Return the (X, Y) coordinate for the center point of the cell that contains the specified text.  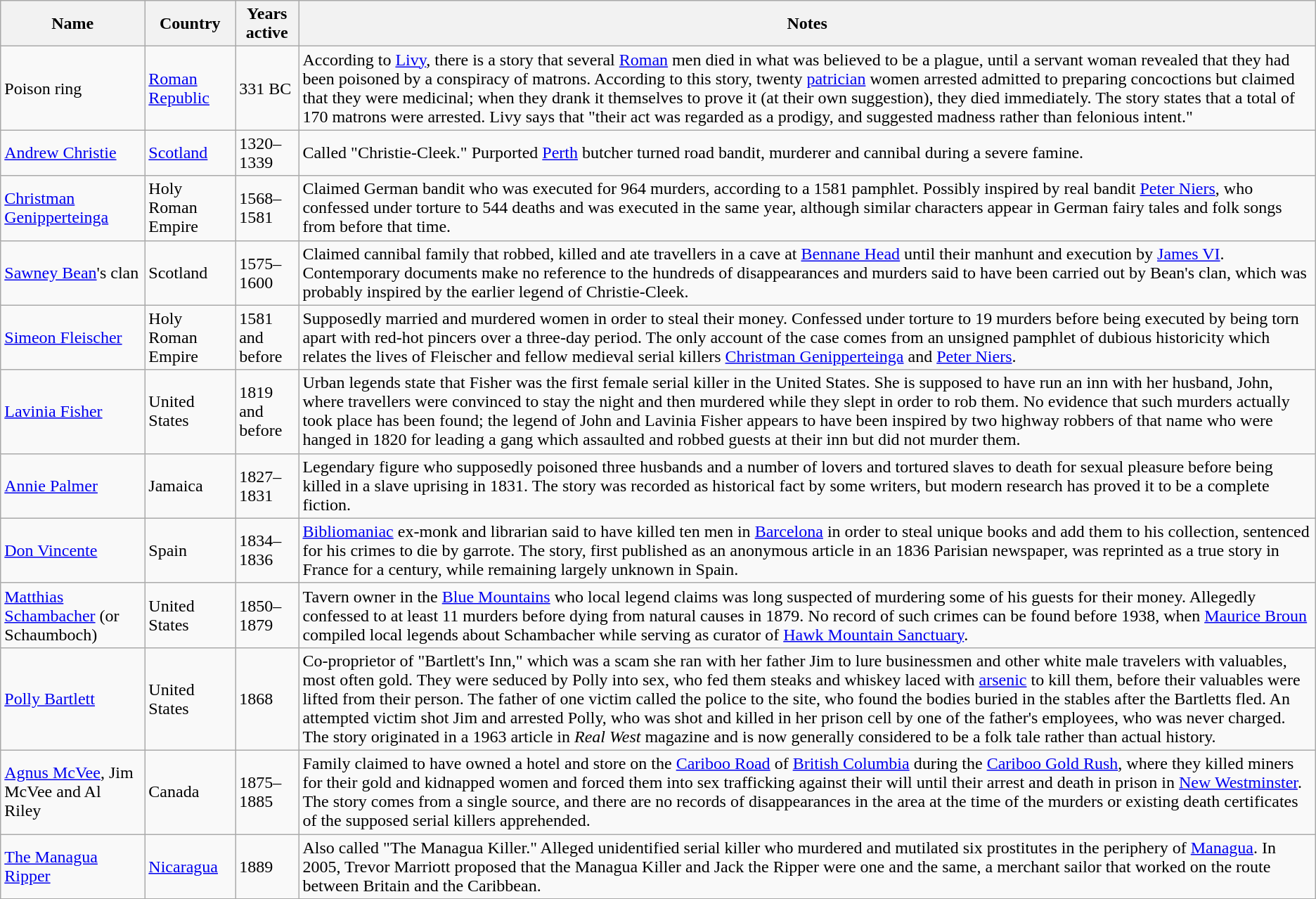
Spain (190, 550)
1868 (267, 699)
Annie Palmer (73, 486)
Agnus McVee, Jim McVee and Al Riley (73, 791)
Sawney Bean's clan (73, 273)
Jamaica (190, 486)
Called "Christie-Cleek." Purported Perth butcher turned road bandit, murderer and cannibal during a severe famine. (807, 153)
Canada (190, 791)
1889 (267, 866)
Simeon Fleischer (73, 337)
1834–1836 (267, 550)
Matthias Schambacher (or Schaumboch) (73, 615)
1575–1600 (267, 273)
Polly Bartlett (73, 699)
Don Vincente (73, 550)
Country (190, 24)
Years active (267, 24)
331 BC (267, 89)
1819 and before (267, 412)
Nicaragua (190, 866)
1875–1885 (267, 791)
Roman Republic (190, 89)
1827–1831 (267, 486)
The Managua Ripper (73, 866)
Notes (807, 24)
Christman Genipperteinga (73, 208)
Poison ring (73, 89)
1581 and before (267, 337)
1568–1581 (267, 208)
Lavinia Fisher (73, 412)
Andrew Christie (73, 153)
1850–1879 (267, 615)
Name (73, 24)
1320–1339 (267, 153)
